Detect which cell encompasses the target text, then output its (X, Y) center coordinate. 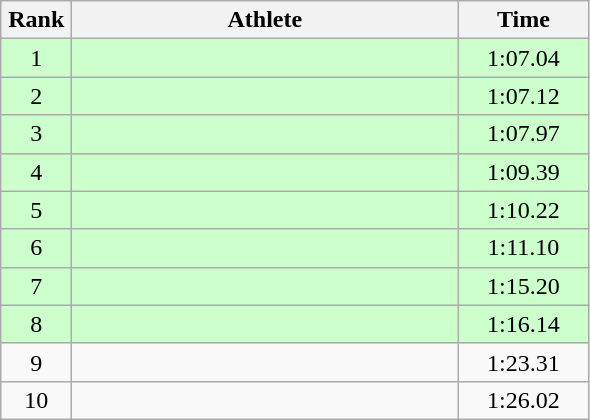
1:07.97 (524, 134)
1:07.04 (524, 58)
1:10.22 (524, 210)
10 (36, 400)
Rank (36, 20)
1:15.20 (524, 286)
8 (36, 324)
6 (36, 248)
2 (36, 96)
5 (36, 210)
1:07.12 (524, 96)
4 (36, 172)
1:09.39 (524, 172)
1 (36, 58)
Time (524, 20)
1:11.10 (524, 248)
Athlete (265, 20)
7 (36, 286)
3 (36, 134)
1:26.02 (524, 400)
9 (36, 362)
1:16.14 (524, 324)
1:23.31 (524, 362)
